Pinpoint the cell where the given text exists, returning its [x, y] midpoint coordinate. 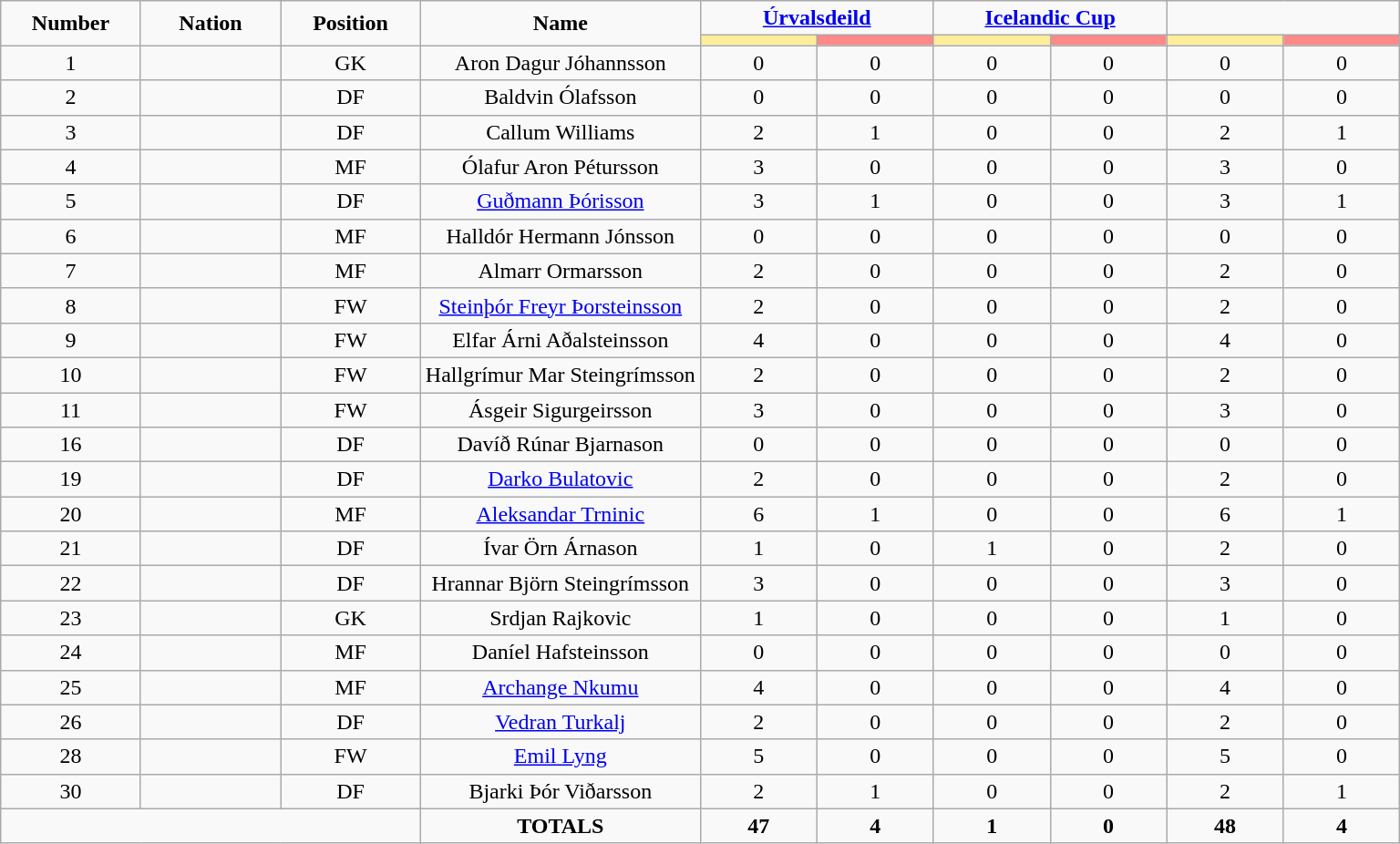
47 [758, 826]
Icelandic Cup [1050, 18]
10 [71, 375]
Aleksandar Trninic [560, 514]
Hallgrímur Mar Steingrímsson [560, 375]
Halldór Hermann Jónsson [560, 236]
48 [1225, 826]
7 [71, 271]
Davíð Rúnar Bjarnason [560, 445]
Position [351, 24]
Ólafur Aron Pétursson [560, 167]
16 [71, 445]
24 [71, 653]
Callum Williams [560, 132]
Aron Dagur Jóhannsson [560, 63]
30 [71, 791]
Emil Lyng [560, 757]
Nation [211, 24]
Hrannar Björn Steingrímsson [560, 583]
26 [71, 722]
Number [71, 24]
22 [71, 583]
25 [71, 687]
Almarr Ormarsson [560, 271]
Ívar Örn Árnason [560, 549]
Bjarki Þór Viðarsson [560, 791]
11 [71, 409]
Daníel Hafsteinsson [560, 653]
Srdjan Rajkovic [560, 618]
9 [71, 340]
Úrvalsdeild [817, 18]
Darko Bulatovic [560, 479]
8 [71, 305]
Baldvin Ólafsson [560, 98]
21 [71, 549]
Guðmann Þórisson [560, 201]
Ásgeir Sigurgeirsson [560, 409]
Vedran Turkalj [560, 722]
Steinþór Freyr Þorsteinsson [560, 305]
28 [71, 757]
19 [71, 479]
20 [71, 514]
Name [560, 24]
Elfar Árni Aðalsteinsson [560, 340]
23 [71, 618]
TOTALS [560, 826]
Archange Nkumu [560, 687]
